Output the (x, y) coordinate of the center of the cell containing the given text.  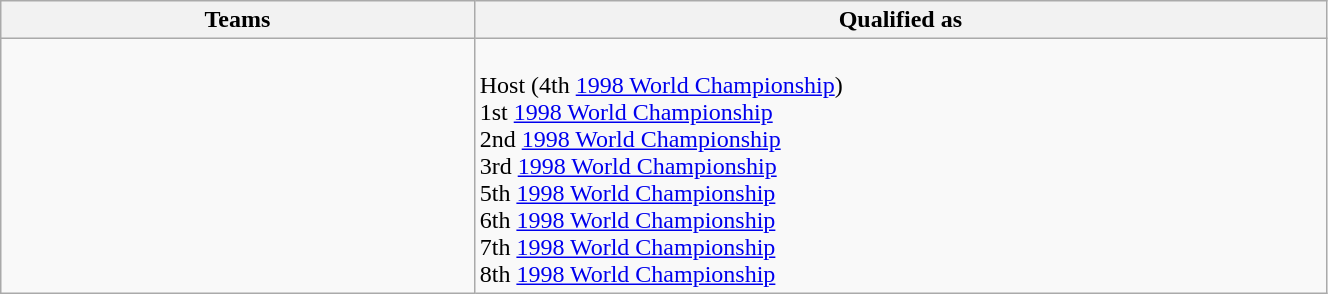
Teams (238, 20)
Qualified as (900, 20)
